Determine the (x, y) coordinate at the center of the cell enclosing the given text.  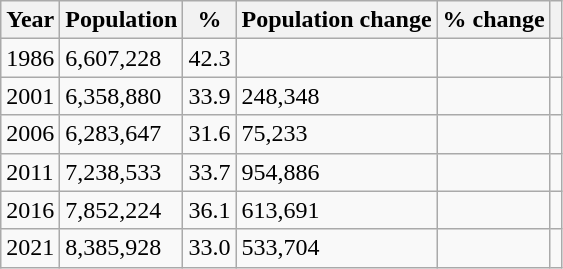
533,704 (336, 248)
6,283,647 (122, 134)
33.7 (210, 172)
Year (30, 20)
Population change (336, 20)
2021 (30, 248)
2016 (30, 210)
42.3 (210, 58)
% change (494, 20)
31.6 (210, 134)
6,358,880 (122, 96)
7,852,224 (122, 210)
954,886 (336, 172)
613,691 (336, 210)
8,385,928 (122, 248)
7,238,533 (122, 172)
2006 (30, 134)
33.0 (210, 248)
36.1 (210, 210)
Population (122, 20)
33.9 (210, 96)
2001 (30, 96)
% (210, 20)
248,348 (336, 96)
1986 (30, 58)
75,233 (336, 134)
6,607,228 (122, 58)
2011 (30, 172)
